Capture the cell that displays the provided text and extract its [x, y] central coordinate. 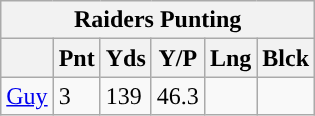
Raiders Punting [158, 20]
Pnt [76, 58]
Guy [27, 96]
3 [76, 96]
Lng [230, 58]
Yds [126, 58]
139 [126, 96]
Blck [286, 58]
46.3 [178, 96]
Y/P [178, 58]
